From the cell containing the given text, extract its center point as [X, Y] coordinate. 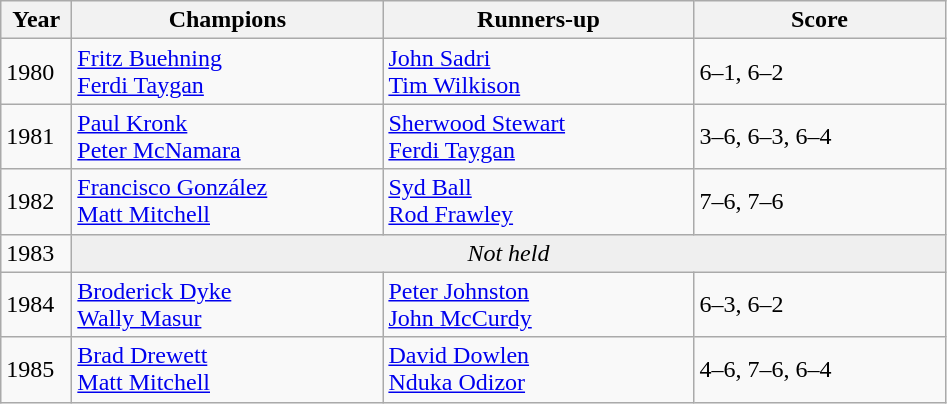
1985 [36, 370]
Sherwood Stewart Ferdi Taygan [538, 136]
6–3, 6–2 [820, 304]
John Sadri Tim Wilkison [538, 72]
Paul Kronk Peter McNamara [228, 136]
Peter Johnston John McCurdy [538, 304]
1982 [36, 202]
4–6, 7–6, 6–4 [820, 370]
1984 [36, 304]
Fritz Buehning Ferdi Taygan [228, 72]
7–6, 7–6 [820, 202]
Score [820, 20]
Syd Ball Rod Frawley [538, 202]
1980 [36, 72]
1983 [36, 253]
Broderick Dyke Wally Masur [228, 304]
Francisco González Matt Mitchell [228, 202]
Runners-up [538, 20]
6–1, 6–2 [820, 72]
3–6, 6–3, 6–4 [820, 136]
1981 [36, 136]
David Dowlen Nduka Odizor [538, 370]
Champions [228, 20]
Not held [508, 253]
Brad Drewett Matt Mitchell [228, 370]
Year [36, 20]
